Determine the (X, Y) coordinate at the center of the cell enclosing the given text.  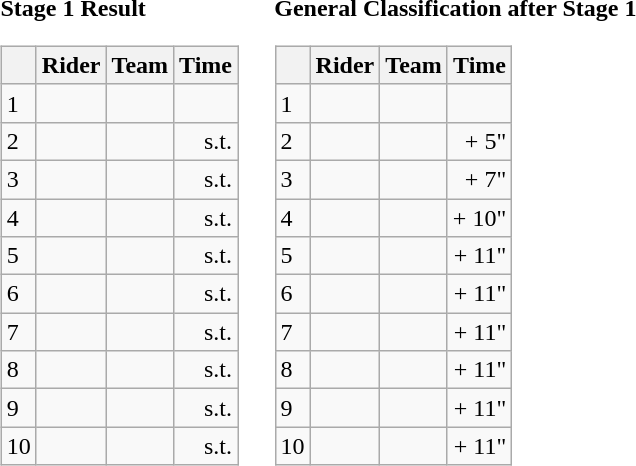
+ 7" (479, 179)
+ 10" (479, 217)
+ 5" (479, 141)
